Determine the (x, y) coordinate at the center of the cell enclosing the given text.  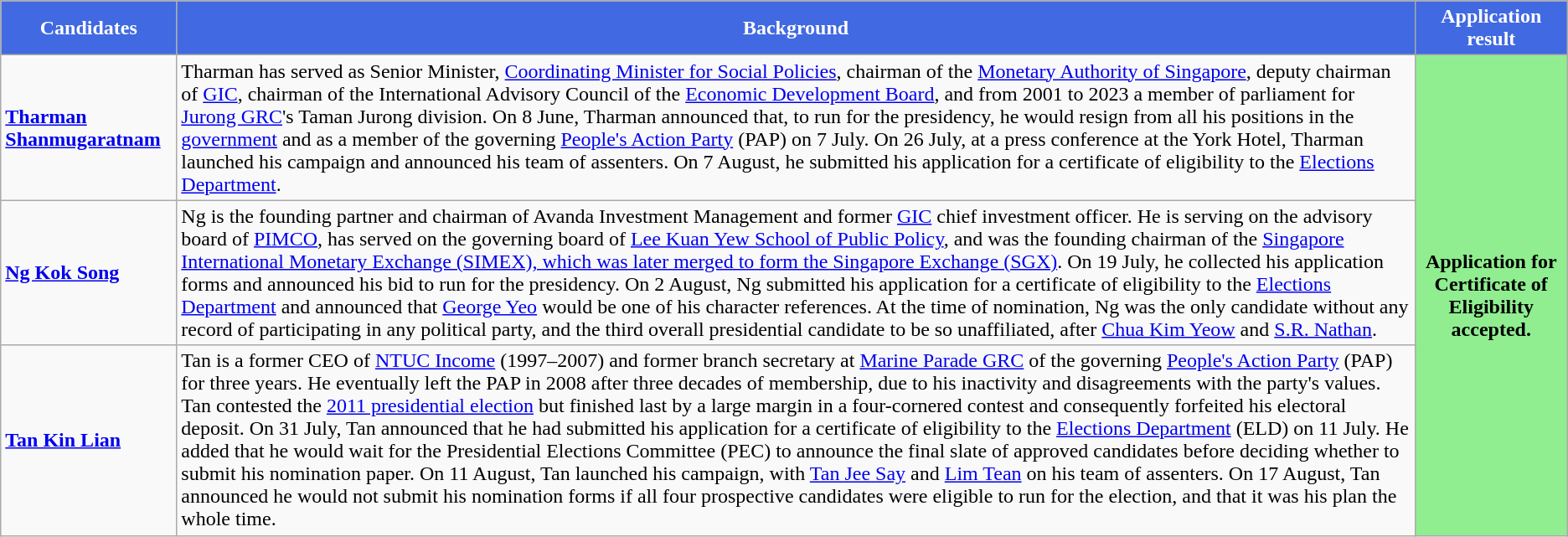
Tan Kin Lian (89, 441)
Application for Certificate of Eligibility accepted. (1491, 295)
Application result (1491, 28)
Tharman Shanmugaratnam (89, 127)
Ng Kok Song (89, 273)
Background (796, 28)
Candidates (89, 28)
